Determine the (x, y) coordinate at the center of the cell enclosing the given text.  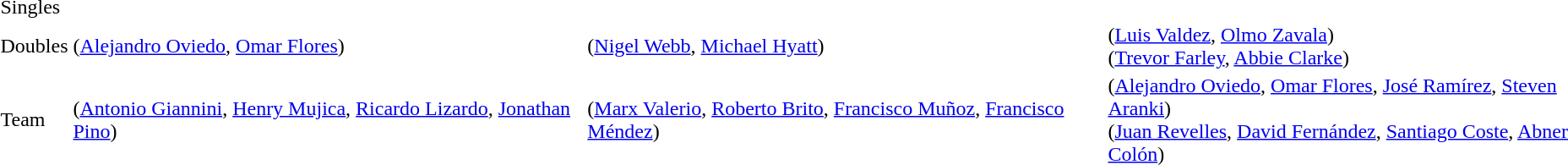
(Alejandro Oviedo, Omar Flores) (328, 46)
(Nigel Webb, Michael Hyatt) (845, 46)
